Pinpoint the cell where the given text exists, returning its [X, Y] midpoint coordinate. 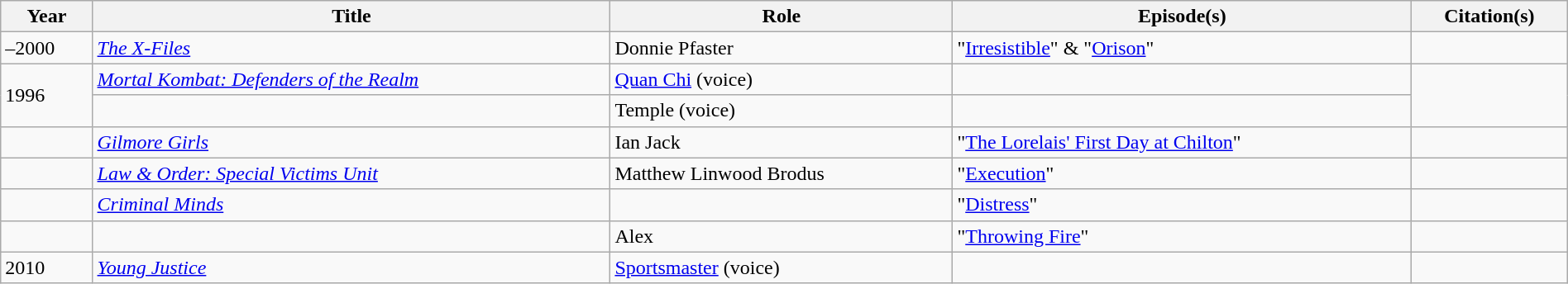
Gilmore Girls [351, 142]
Alex [782, 236]
The X-Files [351, 48]
Law & Order: Special Victims Unit [351, 173]
Ian Jack [782, 142]
Title [351, 17]
Role [782, 17]
1996 [46, 95]
"Distress" [1183, 205]
Quan Chi (voice) [782, 79]
"Irresistible" & "Orison" [1183, 48]
Mortal Kombat: Defenders of the Realm [351, 79]
"The Lorelais' First Day at Chilton" [1183, 142]
Young Justice [351, 267]
"Execution" [1183, 173]
Temple (voice) [782, 111]
Episode(s) [1183, 17]
–2000 [46, 48]
Matthew Linwood Brodus [782, 173]
"Throwing Fire" [1183, 236]
Donnie Pfaster [782, 48]
Sportsmaster (voice) [782, 267]
Citation(s) [1490, 17]
2010 [46, 267]
Year [46, 17]
Criminal Minds [351, 205]
